Provide the (x, y) coordinate of the cell's center where the given text is located.  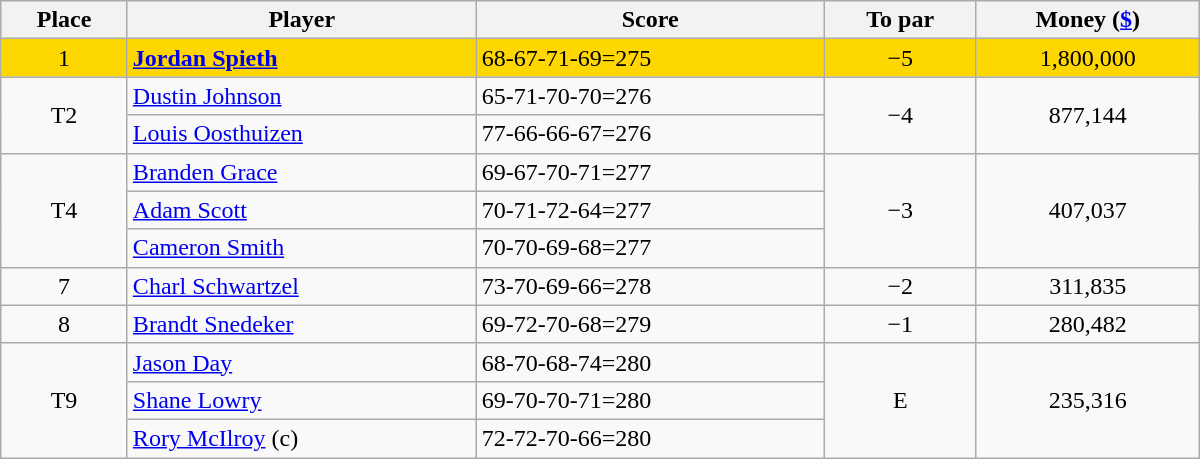
1 (64, 58)
407,037 (1088, 210)
1,800,000 (1088, 58)
Louis Oosthuizen (302, 134)
68-67-71-69=275 (650, 58)
65-71-70-70=276 (650, 96)
69-72-70-68=279 (650, 324)
68-70-68-74=280 (650, 362)
877,144 (1088, 115)
Jordan Spieth (302, 58)
Brandt Snedeker (302, 324)
70-70-69-68=277 (650, 248)
69-70-70-71=280 (650, 400)
−4 (900, 115)
69-67-70-71=277 (650, 172)
Dustin Johnson (302, 96)
T4 (64, 210)
Branden Grace (302, 172)
77-66-66-67=276 (650, 134)
73-70-69-66=278 (650, 286)
Player (302, 20)
T9 (64, 400)
Adam Scott (302, 210)
Shane Lowry (302, 400)
−3 (900, 210)
Rory McIlroy (c) (302, 438)
To par (900, 20)
Place (64, 20)
−2 (900, 286)
Jason Day (302, 362)
T2 (64, 115)
8 (64, 324)
−1 (900, 324)
Cameron Smith (302, 248)
E (900, 400)
Score (650, 20)
Charl Schwartzel (302, 286)
311,835 (1088, 286)
235,316 (1088, 400)
Money ($) (1088, 20)
7 (64, 286)
72-72-70-66=280 (650, 438)
70-71-72-64=277 (650, 210)
280,482 (1088, 324)
−5 (900, 58)
